Output the (x, y) coordinate of the center of the cell containing the given text.  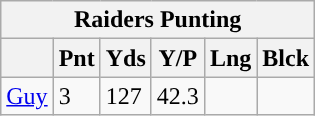
Blck (286, 58)
Yds (126, 58)
Y/P (178, 58)
Pnt (76, 58)
Raiders Punting (158, 20)
Lng (230, 58)
42.3 (178, 96)
Guy (27, 96)
3 (76, 96)
127 (126, 96)
